Detect which cell encompasses the target text, then output its [x, y] center coordinate. 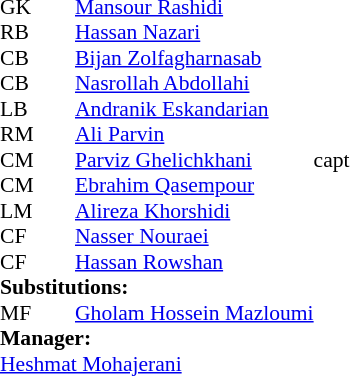
LB [19, 109]
Nasrollah Abdollahi [194, 83]
Ali Parvin [194, 135]
RB [19, 33]
LM [19, 211]
Bijan Zolfagharnasab [194, 58]
MF [19, 313]
RM [19, 135]
Substitutions: [157, 287]
Alireza Khorshidi [194, 211]
Parviz Ghelichkhani [194, 160]
Hassan Nazari [194, 33]
capt [332, 160]
Andranik Eskandarian [194, 109]
Hassan Rowshan [194, 262]
Gholam Hossein Mazloumi [194, 313]
Ebrahim Qasempour [194, 185]
Nasser Nouraei [194, 237]
Manager: [157, 339]
